For the text-containing cell, return its midpoint in (X, Y) coordinate format. 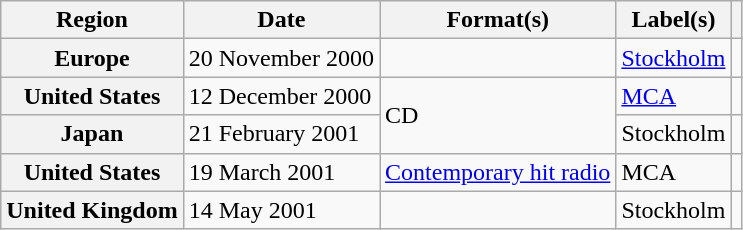
Label(s) (674, 20)
Europe (92, 58)
Format(s) (498, 20)
19 March 2001 (281, 172)
United Kingdom (92, 210)
CD (498, 115)
Contemporary hit radio (498, 172)
20 November 2000 (281, 58)
Japan (92, 134)
Date (281, 20)
12 December 2000 (281, 96)
21 February 2001 (281, 134)
Region (92, 20)
14 May 2001 (281, 210)
